Scan for the cell matching the given text and deliver its (x, y) coordinate at center. 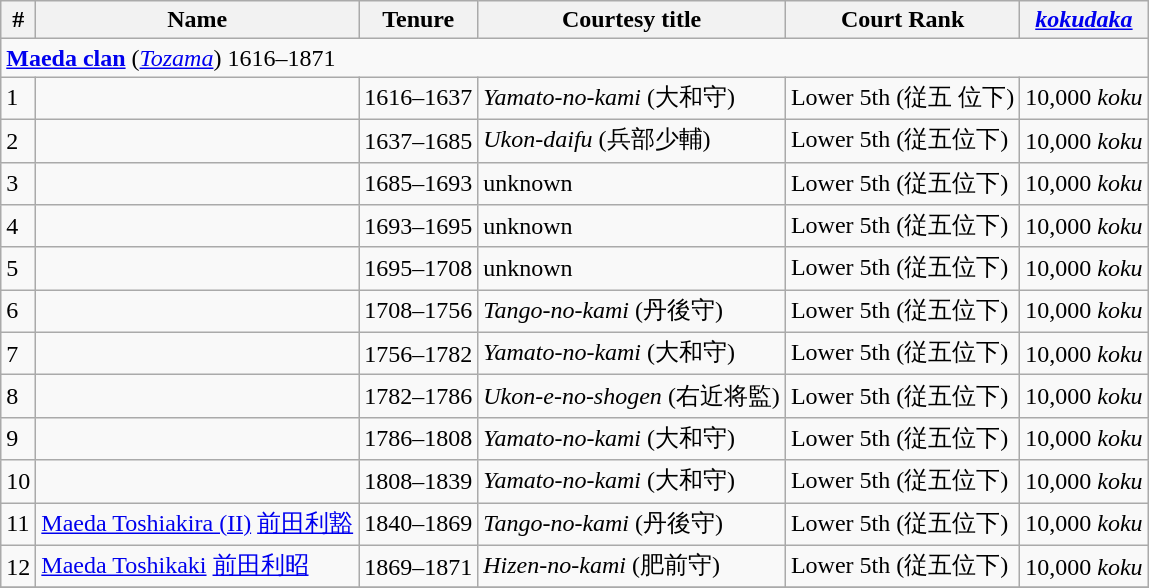
1637–1685 (418, 140)
Courtesy title (632, 20)
1840–1869 (418, 524)
Maeda Toshiakira (II) 前田利豁 (198, 524)
Tenure (418, 20)
1782–1786 (418, 396)
2 (18, 140)
Name (198, 20)
1756–1782 (418, 354)
4 (18, 226)
6 (18, 312)
Court Rank (902, 20)
Lower 5th (従五 位下) (902, 98)
kokudaka (1084, 20)
12 (18, 566)
1708–1756 (418, 312)
1616–1637 (418, 98)
Maeda Toshikaki 前田利昭 (198, 566)
10 (18, 482)
Maeda clan (Tozama) 1616–1871 (574, 58)
Ukon-e-no-shogen (右近将監) (632, 396)
Ukon-daifu (兵部少輔) (632, 140)
8 (18, 396)
3 (18, 184)
1685–1693 (418, 184)
1808–1839 (418, 482)
1869–1871 (418, 566)
1 (18, 98)
5 (18, 268)
Hizen-no-kami (肥前守) (632, 566)
11 (18, 524)
7 (18, 354)
1786–1808 (418, 438)
# (18, 20)
1695–1708 (418, 268)
9 (18, 438)
1693–1695 (418, 226)
